Determine the [X, Y] coordinate at the center of the cell enclosing the given text.  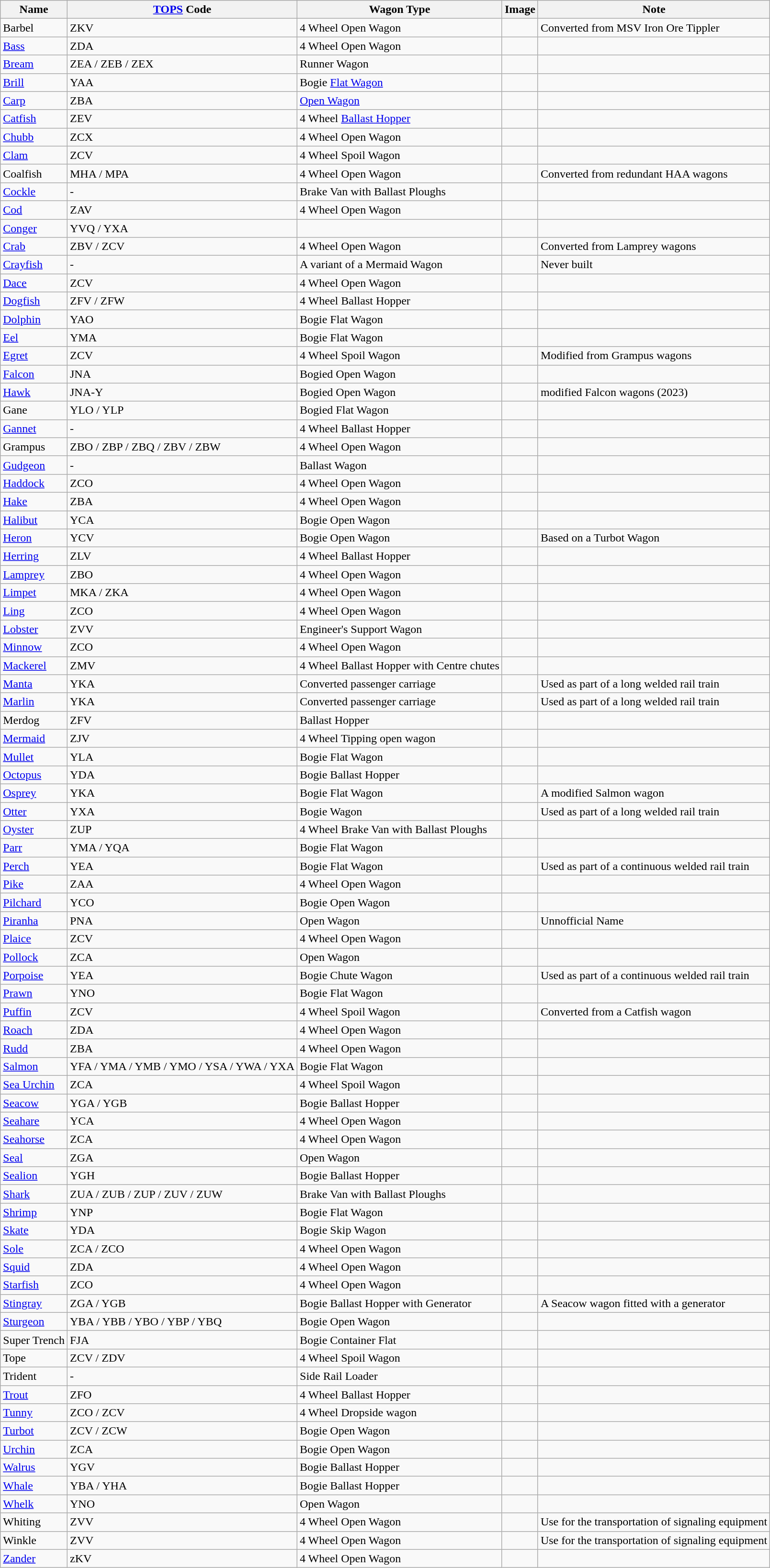
Roach [34, 1030]
Bogie Container Flat [400, 1340]
Trout [34, 1395]
PNA [182, 921]
Pollock [34, 957]
JNA [182, 374]
Stingray [34, 1303]
YAO [182, 319]
YBA / YBB / YBO / YBP / YBQ [182, 1321]
YMA [182, 338]
Egret [34, 356]
Marlin [34, 702]
Puffin [34, 1012]
Octopus [34, 775]
Rudd [34, 1048]
Super Trench [34, 1340]
Sea Urchin [34, 1084]
Bogie Skip Wagon [400, 1230]
Eel [34, 338]
YMA / YQA [182, 848]
Sealion [34, 1176]
ZGA / YGB [182, 1303]
Limpet [34, 593]
Never built [654, 265]
Osprey [34, 793]
Pilchard [34, 902]
Porpoise [34, 975]
Parr [34, 848]
Perch [34, 866]
Unnofficial Name [654, 921]
Ling [34, 611]
MHA / MPA [182, 173]
ZCV / ZCW [182, 1431]
Oyster [34, 830]
Whelk [34, 1504]
ZAA [182, 884]
Seahorse [34, 1139]
ZLV [182, 556]
Image [520, 10]
YGV [182, 1467]
YXA [182, 812]
Converted from Lamprey wagons [654, 247]
Seahare [34, 1121]
Turbot [34, 1431]
Ballast Hopper [400, 720]
Brill [34, 82]
ZFV [182, 720]
Herring [34, 556]
Minnow [34, 647]
Mermaid [34, 738]
Piranha [34, 921]
Tope [34, 1358]
TOPS Code [182, 10]
Based on a Turbot Wagon [654, 538]
ZCX [182, 137]
ZCO / ZCV [182, 1413]
Lamprey [34, 575]
A Seacow wagon fitted with a generator [654, 1303]
Engineer's Support Wagon [400, 629]
Whiting [34, 1522]
ZMV [182, 666]
YLA [182, 756]
Skate [34, 1230]
Converted from MSV Iron Ore Tippler [654, 28]
Crayfish [34, 265]
Urchin [34, 1449]
Crab [34, 247]
YVQ / YXA [182, 228]
A modified Salmon wagon [654, 793]
Runner Wagon [400, 64]
ZAV [182, 210]
Lobster [34, 629]
Otter [34, 812]
Ballast Wagon [400, 465]
Dogfish [34, 301]
YAA [182, 82]
ZCV / ZDV [182, 1358]
Sole [34, 1249]
Bogie Wagon [400, 812]
ZBO / ZBP / ZBQ / ZBV / ZBW [182, 447]
YGH [182, 1176]
Haddock [34, 483]
YCV [182, 538]
Hawk [34, 392]
Halibut [34, 519]
Bream [34, 64]
Name [34, 10]
Cod [34, 210]
ZCA / ZCO [182, 1249]
ZJV [182, 738]
JNA-Y [182, 392]
Shark [34, 1194]
Zander [34, 1558]
Bogie Chute Wagon [400, 975]
Whale [34, 1486]
Trident [34, 1376]
A variant of a Mermaid Wagon [400, 265]
Hake [34, 501]
YGA / YGB [182, 1103]
Squid [34, 1267]
Merdog [34, 720]
Bass [34, 46]
Tunny [34, 1413]
YBA / YHA [182, 1486]
YNP [182, 1212]
zKV [182, 1558]
ZBV / ZCV [182, 247]
Manta [34, 684]
4 Wheel Brake Van with Ballast Ploughs [400, 830]
Conger [34, 228]
Prawn [34, 993]
ZKV [182, 28]
Dace [34, 283]
Side Rail Loader [400, 1376]
ZFO [182, 1395]
YFA / YMA / YMB / YMO / YSA / YWA / YXA [182, 1066]
4 Wheel Tipping open wagon [400, 738]
ZUP [182, 830]
Falcon [34, 374]
modified Falcon wagons (2023) [654, 392]
Dolphin [34, 319]
Starfish [34, 1285]
Winkle [34, 1540]
Carp [34, 101]
Seacow [34, 1103]
Mackerel [34, 666]
Grampus [34, 447]
Heron [34, 538]
ZFV / ZFW [182, 301]
Converted from redundant HAA wagons [654, 173]
Gannet [34, 429]
Wagon Type [400, 10]
MKA / ZKA [182, 593]
Bogied Flat Wagon [400, 410]
Mullet [34, 756]
Salmon [34, 1066]
FJA [182, 1340]
Coalfish [34, 173]
Cockle [34, 192]
YCO [182, 902]
ZGA [182, 1158]
Walrus [34, 1467]
Seal [34, 1158]
Catfish [34, 119]
Clam [34, 155]
Modified from Grampus wagons [654, 356]
Chubb [34, 137]
YLO / YLP [182, 410]
Gudgeon [34, 465]
Sturgeon [34, 1321]
Note [654, 10]
Pike [34, 884]
4 Wheel Ballast Hopper with Centre chutes [400, 666]
4 Wheel Dropside wagon [400, 1413]
Shrimp [34, 1212]
Barbel [34, 28]
ZUA / ZUB / ZUP / ZUV / ZUW [182, 1194]
ZEV [182, 119]
Gane [34, 410]
ZBO [182, 575]
Bogie Ballast Hopper with Generator [400, 1303]
Plaice [34, 939]
Converted from a Catfish wagon [654, 1012]
ZEA / ZEB / ZEX [182, 64]
